From the cell containing the given text, extract its center point as (X, Y) coordinate. 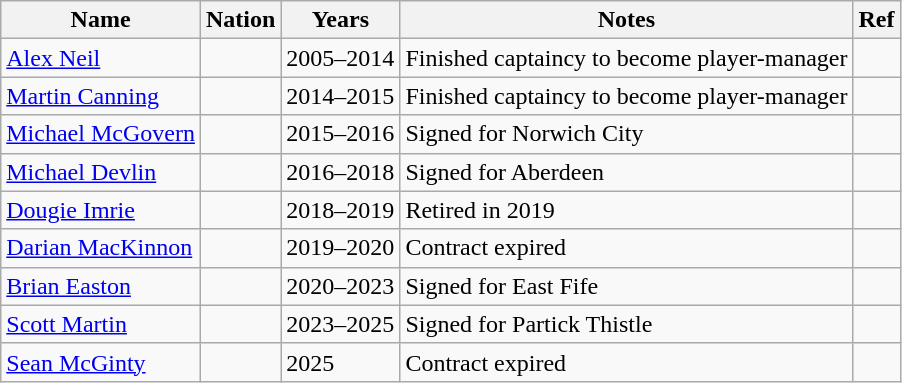
Signed for Norwich City (626, 134)
Alex Neil (101, 58)
2005–2014 (340, 58)
Years (340, 20)
Brian Easton (101, 286)
Nation (240, 20)
Signed for Partick Thistle (626, 324)
Michael McGovern (101, 134)
Ref (876, 20)
2014–2015 (340, 96)
2023–2025 (340, 324)
2016–2018 (340, 172)
2020–2023 (340, 286)
2018–2019 (340, 210)
Dougie Imrie (101, 210)
Name (101, 20)
Retired in 2019 (626, 210)
Notes (626, 20)
Michael Devlin (101, 172)
2025 (340, 362)
Signed for Aberdeen (626, 172)
Scott Martin (101, 324)
Darian MacKinnon (101, 248)
Martin Canning (101, 96)
Sean McGinty (101, 362)
2019–2020 (340, 248)
2015–2016 (340, 134)
Signed for East Fife (626, 286)
